Identify which cell holds the provided text, then report its [X, Y] central coordinate. 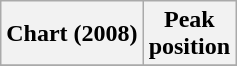
Peakposition [189, 34]
Chart (2008) [72, 34]
